From the cell containing the given text, extract its center point as (X, Y) coordinate. 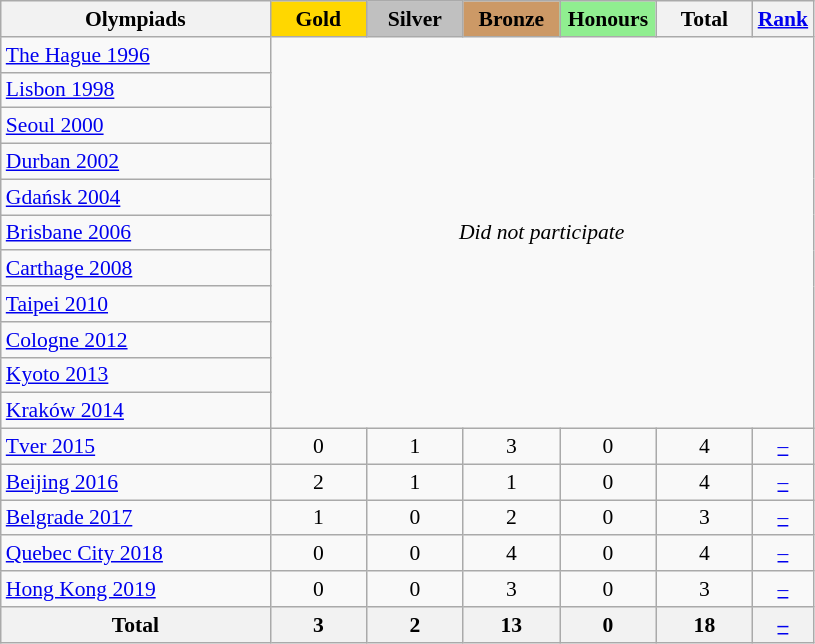
Bronze (512, 19)
Cologne 2012 (136, 340)
Hong Kong 2019 (136, 589)
Did not participate (542, 233)
Kyoto 2013 (136, 375)
13 (512, 625)
Kraków 2014 (136, 411)
Rank (784, 19)
18 (704, 625)
Gdańsk 2004 (136, 197)
Olympiads (136, 19)
Gold (318, 19)
The Hague 1996 (136, 55)
Honours (608, 19)
Silver (416, 19)
Seoul 2000 (136, 126)
Lisbon 1998 (136, 90)
Durban 2002 (136, 162)
Brisbane 2006 (136, 233)
Carthage 2008 (136, 269)
Tver 2015 (136, 447)
Quebec City 2018 (136, 554)
Belgrade 2017 (136, 518)
Beijing 2016 (136, 482)
Taipei 2010 (136, 304)
